Capture the cell that displays the provided text and extract its (X, Y) central coordinate. 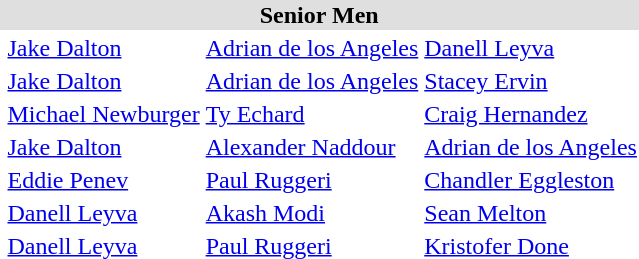
Senior Men (319, 15)
Alexander Naddour (312, 147)
Stacey Ervin (531, 81)
Chandler Eggleston (531, 180)
Ty Echard (312, 114)
Craig Hernandez (531, 114)
Eddie Penev (104, 180)
Michael Newburger (104, 114)
Akash Modi (312, 213)
Sean Melton (531, 213)
Paul Ruggeri (312, 180)
